Search for the cell housing the specified text and yield its (x, y) center coordinate. 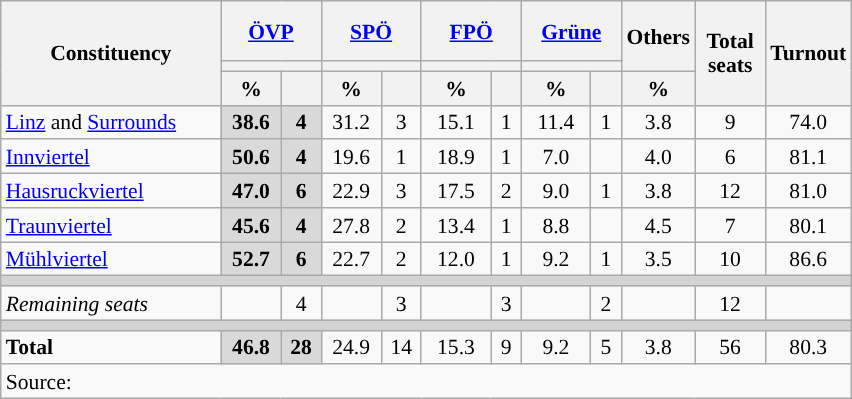
14 (401, 347)
38.6 (251, 122)
Total (111, 347)
9.0 (556, 191)
46.8 (251, 347)
47.0 (251, 191)
10 (730, 259)
5 (606, 347)
Totalseats (730, 53)
Traunviertel (111, 225)
Remaining seats (111, 303)
4.0 (658, 157)
Turnout (808, 53)
Mühlviertel (111, 259)
50.6 (251, 157)
12.0 (456, 259)
FPÖ (471, 31)
81.0 (808, 191)
Constituency (111, 53)
7.0 (556, 157)
18.9 (456, 157)
SPÖ (371, 31)
80.3 (808, 347)
19.6 (351, 157)
86.6 (808, 259)
22.9 (351, 191)
80.1 (808, 225)
Innviertel (111, 157)
74.0 (808, 122)
15.1 (456, 122)
4.5 (658, 225)
31.2 (351, 122)
11.4 (556, 122)
17.5 (456, 191)
24.9 (351, 347)
81.1 (808, 157)
22.7 (351, 259)
Source: (426, 382)
Others (658, 36)
Linz and Surrounds (111, 122)
Hausruckviertel (111, 191)
52.7 (251, 259)
8.8 (556, 225)
3.5 (658, 259)
28 (301, 347)
7 (730, 225)
Grüne (571, 31)
13.4 (456, 225)
45.6 (251, 225)
ÖVP (271, 31)
27.8 (351, 225)
56 (730, 347)
15.3 (456, 347)
